Detect which cell encompasses the target text, then output its [X, Y] center coordinate. 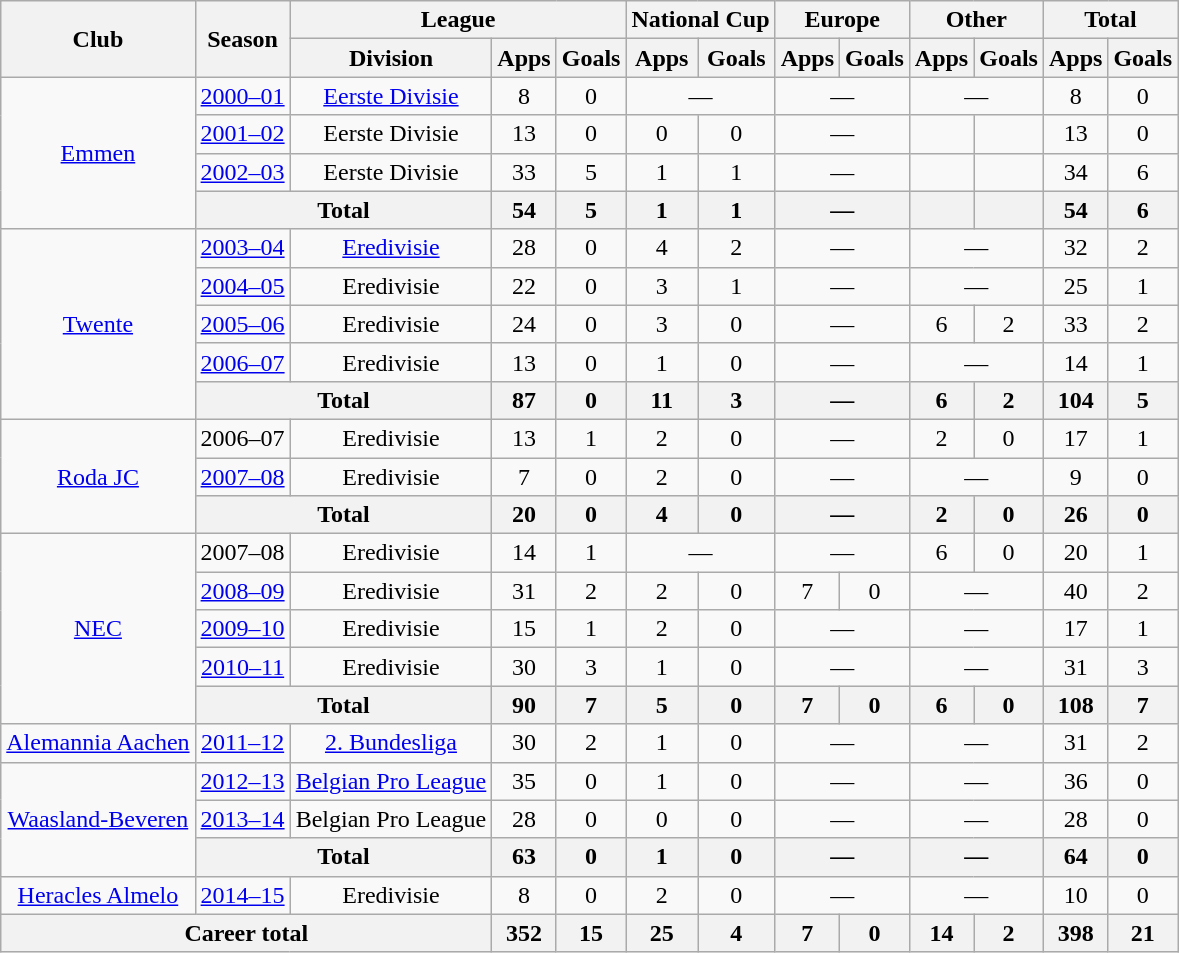
63 [524, 857]
352 [524, 933]
32 [1075, 248]
Heracles Almelo [98, 895]
2008–09 [242, 591]
Roda JC [98, 476]
35 [524, 781]
2012–13 [242, 781]
Waasland-Beveren [98, 819]
Twente [98, 324]
Division [391, 58]
22 [524, 286]
87 [524, 400]
Season [242, 39]
2000–01 [242, 96]
26 [1075, 515]
24 [524, 324]
104 [1075, 400]
2013–14 [242, 819]
2004–05 [242, 286]
National Cup [700, 20]
Europe [842, 20]
2002–03 [242, 172]
21 [1143, 933]
108 [1075, 705]
2011–12 [242, 743]
Career total [246, 933]
40 [1075, 591]
2009–10 [242, 629]
10 [1075, 895]
90 [524, 705]
2005–06 [242, 324]
36 [1075, 781]
2003–04 [242, 248]
League [458, 20]
2014–15 [242, 895]
398 [1075, 933]
Emmen [98, 153]
2. Bundesliga [391, 743]
NEC [98, 629]
Other [976, 20]
34 [1075, 172]
11 [662, 400]
2001–02 [242, 134]
Club [98, 39]
2010–11 [242, 667]
Alemannia Aachen [98, 743]
64 [1075, 857]
9 [1075, 477]
